Find where the given text appears and provide that cell's center as [X, Y] coordinate. 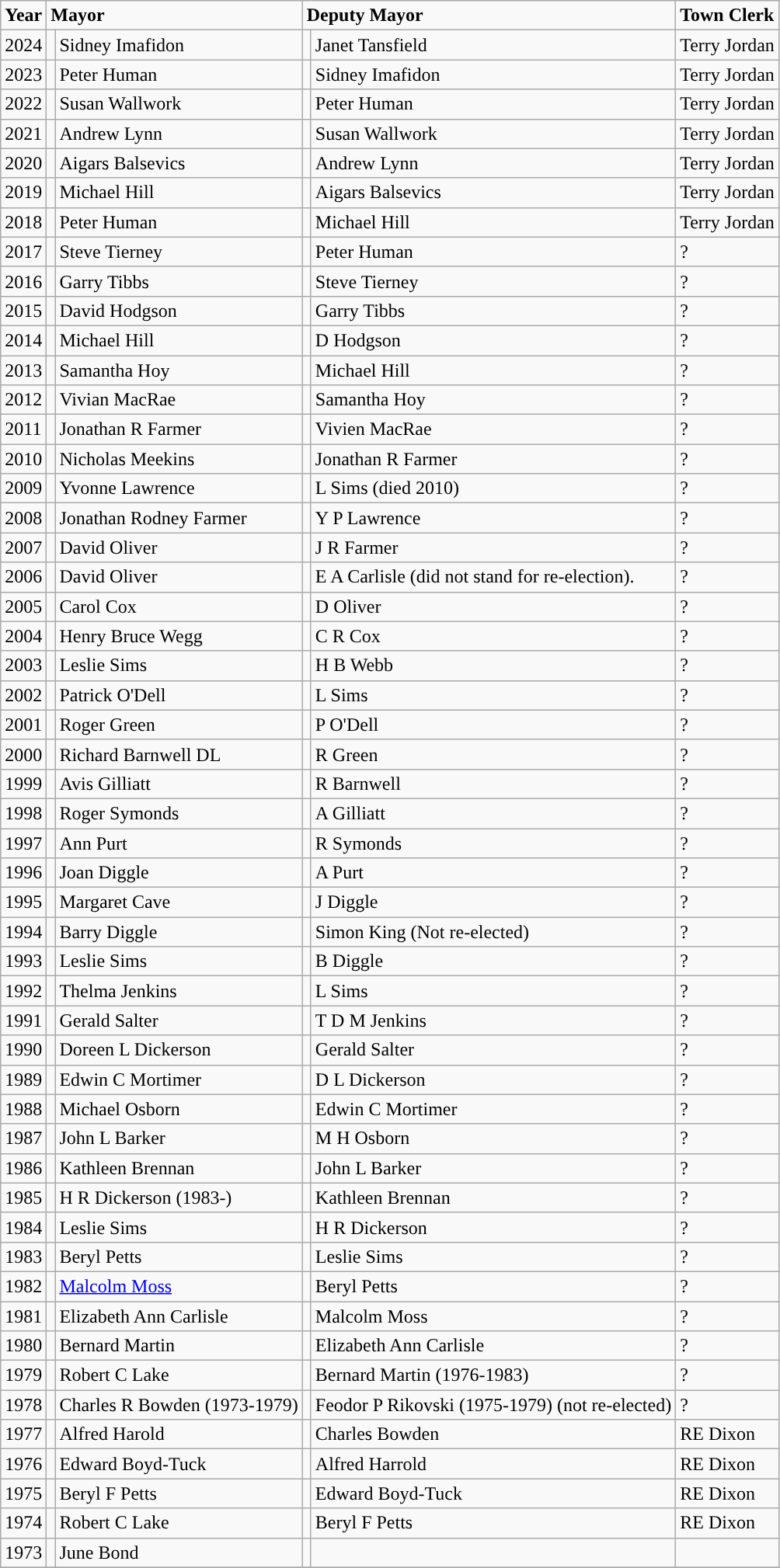
2008 [23, 518]
2012 [23, 400]
1982 [23, 1286]
1977 [23, 1434]
H R Dickerson (1983-) [179, 1198]
T D M Jenkins [493, 1020]
Avis Gilliatt [179, 784]
P O'Dell [493, 725]
2002 [23, 695]
1994 [23, 932]
2000 [23, 754]
2023 [23, 75]
B Diggle [493, 961]
Simon King (Not re-elected) [493, 932]
2007 [23, 548]
1984 [23, 1227]
1976 [23, 1464]
2024 [23, 45]
1990 [23, 1050]
1978 [23, 1405]
2017 [23, 252]
Deputy Mayor [489, 16]
D Hodgson [493, 340]
David Hodgson [179, 311]
Alfred Harrold [493, 1464]
M H Osborn [493, 1139]
D Oliver [493, 607]
A Purt [493, 873]
Bernard Martin (1976-1983) [493, 1375]
Janet Tansfield [493, 45]
1975 [23, 1493]
R Barnwell [493, 784]
H B Webb [493, 666]
1988 [23, 1109]
2020 [23, 163]
Joan Diggle [179, 873]
Carol Cox [179, 607]
Nicholas Meekins [179, 459]
Thelma Jenkins [179, 991]
1996 [23, 873]
1997 [23, 843]
2021 [23, 134]
Patrick O'Dell [179, 695]
Bernard Martin [179, 1346]
Y P Lawrence [493, 518]
1991 [23, 1020]
2009 [23, 488]
Charles R Bowden (1973-1979) [179, 1405]
Henry Bruce Wegg [179, 636]
2016 [23, 281]
1974 [23, 1523]
June Bond [179, 1552]
R Symonds [493, 843]
Doreen L Dickerson [179, 1050]
A Gilliatt [493, 813]
Vivien MacRae [493, 429]
2019 [23, 193]
Roger Symonds [179, 813]
Michael Osborn [179, 1109]
R Green [493, 754]
2010 [23, 459]
Yvonne Lawrence [179, 488]
Alfred Harold [179, 1434]
Vivian MacRae [179, 400]
Barry Diggle [179, 932]
2013 [23, 370]
D L Dickerson [493, 1080]
2018 [23, 222]
1998 [23, 813]
Year [23, 16]
2003 [23, 666]
Town Clerk [727, 16]
1973 [23, 1552]
1980 [23, 1346]
H R Dickerson [493, 1227]
1993 [23, 961]
2005 [23, 607]
2015 [23, 311]
1999 [23, 784]
2022 [23, 104]
1989 [23, 1080]
2011 [23, 429]
2001 [23, 725]
J R Farmer [493, 548]
Roger Green [179, 725]
C R Cox [493, 636]
Richard Barnwell DL [179, 754]
Jonathan Rodney Farmer [179, 518]
1992 [23, 991]
1985 [23, 1198]
1979 [23, 1375]
2014 [23, 340]
E A Carlisle (did not stand for re-election). [493, 577]
L Sims (died 2010) [493, 488]
Feodor P Rikovski (1975-1979) (not re-elected) [493, 1405]
2004 [23, 636]
Margaret Cave [179, 902]
1983 [23, 1257]
1981 [23, 1316]
J Diggle [493, 902]
1986 [23, 1168]
1995 [23, 902]
2006 [23, 577]
Mayor [174, 16]
Ann Purt [179, 843]
Charles Bowden [493, 1434]
1987 [23, 1139]
